Detect which cell encompasses the target text, then output its [X, Y] center coordinate. 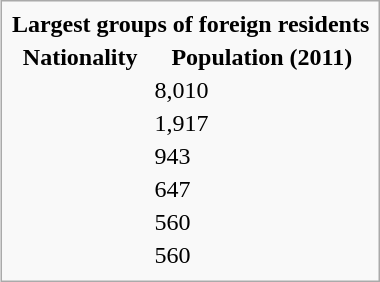
1,917 [262, 123]
647 [262, 189]
Largest groups of foreign residents [190, 24]
943 [262, 156]
Population (2011) [262, 57]
Nationality [80, 57]
8,010 [262, 90]
